Extract the [X, Y] coordinate from the center of the cell holding the provided text.  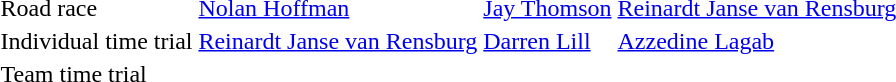
Reinardt Janse van Rensburg [338, 41]
Darren Lill [548, 41]
